Return the [x, y] coordinate for the center point of the cell that contains the specified text.  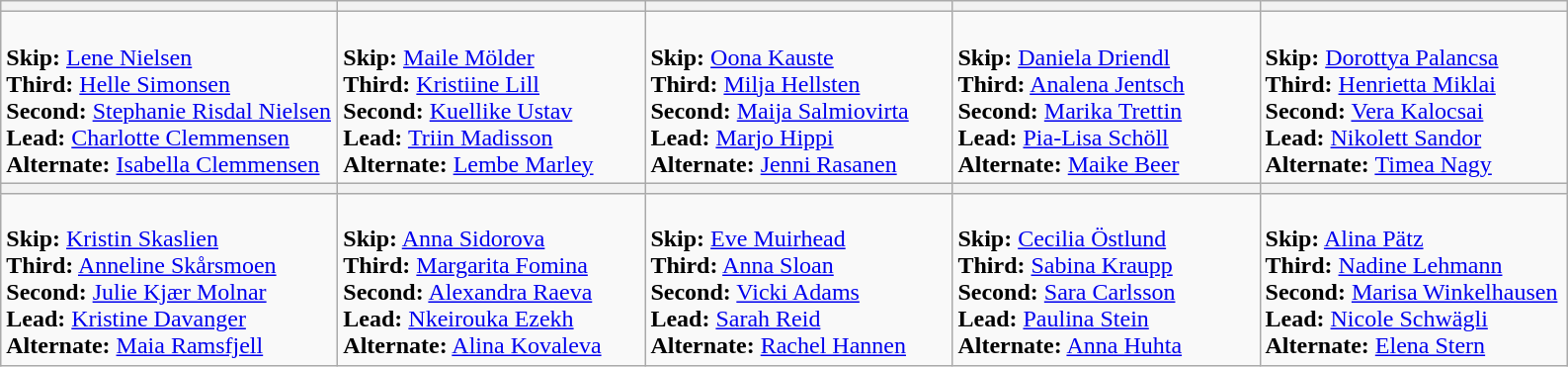
Skip: Lene Nielsen Third: Helle Simonsen Second: Stephanie Risdal Nielsen Lead: Charlotte Clemmensen Alternate: Isabella Clemmensen [170, 97]
Skip: Kristin Skaslien Third: Anneline Skårsmoen Second: Julie Kjær Molnar Lead: Kristine Davanger Alternate: Maia Ramsfjell [170, 279]
Skip: Eve Muirhead Third: Anna Sloan Second: Vicki Adams Lead: Sarah Reid Alternate: Rachel Hannen [798, 279]
Skip: Anna Sidorova Third: Margarita Fomina Second: Alexandra Raeva Lead: Nkeirouka Ezekh Alternate: Alina Kovaleva [492, 279]
Skip: Cecilia Östlund Third: Sabina Kraupp Second: Sara Carlsson Lead: Paulina Stein Alternate: Anna Huhta [1107, 279]
Skip: Alina Pätz Third: Nadine Lehmann Second: Marisa Winkelhausen Lead: Nicole Schwägli Alternate: Elena Stern [1413, 279]
Skip: Dorottya Palancsa Third: Henrietta Miklai Second: Vera Kalocsai Lead: Nikolett Sandor Alternate: Timea Nagy [1413, 97]
Skip: Maile Mölder Third: Kristiine Lill Second: Kuellike Ustav Lead: Triin Madisson Alternate: Lembe Marley [492, 97]
Skip: Oona Kauste Third: Milja Hellsten Second: Maija Salmiovirta Lead: Marjo Hippi Alternate: Jenni Rasanen [798, 97]
Skip: Daniela Driendl Third: Analena Jentsch Second: Marika Trettin Lead: Pia-Lisa Schöll Alternate: Maike Beer [1107, 97]
